Capture the cell that displays the provided text and extract its (x, y) central coordinate. 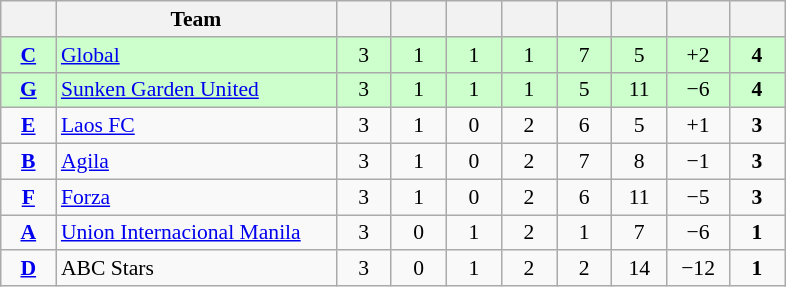
F (28, 197)
Global (196, 55)
−1 (698, 162)
−5 (698, 197)
A (28, 233)
E (28, 126)
Union Internacional Manila (196, 233)
14 (640, 269)
Agila (196, 162)
+1 (698, 126)
D (28, 269)
ABC Stars (196, 269)
−12 (698, 269)
B (28, 162)
+2 (698, 55)
Laos FC (196, 126)
C (28, 55)
Team (196, 19)
G (28, 90)
Forza (196, 197)
Sunken Garden United (196, 90)
8 (640, 162)
